Output the (x, y) coordinate of the center of the cell containing the given text.  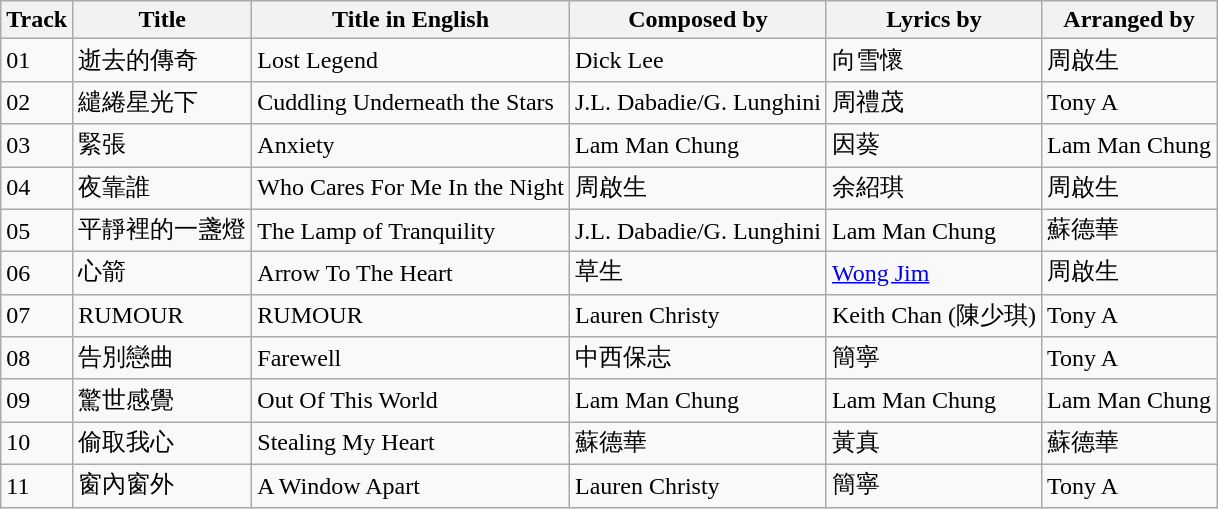
Track (37, 20)
Who Cares For Me In the Night (411, 188)
11 (37, 486)
10 (37, 444)
Wong Jim (934, 274)
余紹琪 (934, 188)
09 (37, 400)
因葵 (934, 146)
A Window Apart (411, 486)
Arranged by (1128, 20)
繾綣星光下 (162, 102)
逝去的傳奇 (162, 60)
偷取我心 (162, 444)
夜靠誰 (162, 188)
Dick Lee (698, 60)
驚世感覺 (162, 400)
06 (37, 274)
The Lamp of Tranquility (411, 230)
Farewell (411, 358)
Title (162, 20)
02 (37, 102)
緊張 (162, 146)
07 (37, 316)
Anxiety (411, 146)
草生 (698, 274)
Out Of This World (411, 400)
08 (37, 358)
心箭 (162, 274)
03 (37, 146)
平靜裡的一盞燈 (162, 230)
Title in English (411, 20)
Composed by (698, 20)
Lyrics by (934, 20)
Cuddling Underneath the Stars (411, 102)
05 (37, 230)
周禮茂 (934, 102)
Lost Legend (411, 60)
向雪懷 (934, 60)
黃真 (934, 444)
中西保志 (698, 358)
窗內窗外 (162, 486)
Keith Chan (陳少琪) (934, 316)
告別戀曲 (162, 358)
Stealing My Heart (411, 444)
01 (37, 60)
Arrow To The Heart (411, 274)
04 (37, 188)
